Extract the [x, y] coordinate from the center of the cell holding the provided text.  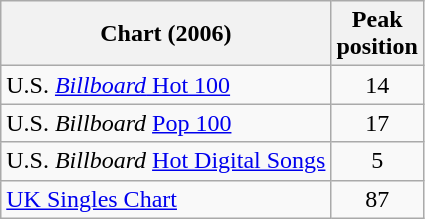
Peakposition [377, 34]
U.S. Billboard Hot Digital Songs [166, 161]
87 [377, 199]
14 [377, 85]
U.S. Billboard Pop 100 [166, 123]
UK Singles Chart [166, 199]
Chart (2006) [166, 34]
5 [377, 161]
17 [377, 123]
U.S. Billboard Hot 100 [166, 85]
